Provide the [x, y] coordinate of the cell's center where the given text is located.  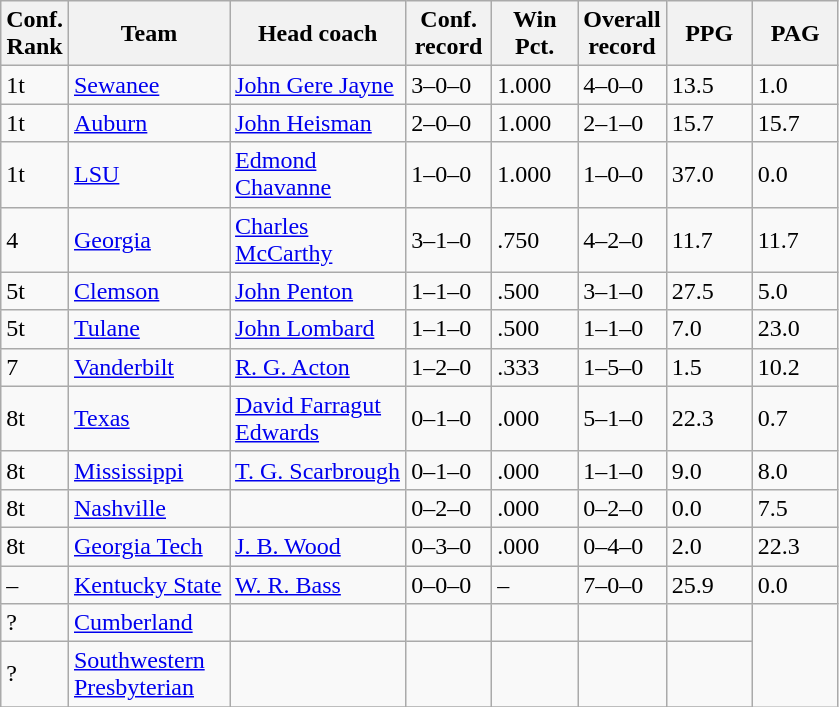
Tulane [148, 329]
Mississippi [148, 470]
Clemson [148, 291]
7–0–0 [622, 585]
37.0 [709, 174]
Win Pct. [535, 34]
1.5 [709, 367]
Southwestern Presbyterian [148, 674]
Sewanee [148, 85]
Overall record [622, 34]
5.0 [795, 291]
T. G. Scarbrough [318, 470]
4–2–0 [622, 240]
8.0 [795, 470]
Auburn [148, 123]
John Penton [318, 291]
2.0 [709, 546]
13.5 [709, 85]
Kentucky State [148, 585]
David Farragut Edwards [318, 418]
2–0–0 [449, 123]
LSU [148, 174]
25.9 [709, 585]
2–1–0 [622, 123]
.333 [535, 367]
Conf. record [449, 34]
23.0 [795, 329]
John Gere Jayne [318, 85]
0–3–0 [449, 546]
1–2–0 [449, 367]
Nashville [148, 508]
PAG [795, 34]
W. R. Bass [318, 585]
5–1–0 [622, 418]
Texas [148, 418]
7.5 [795, 508]
Head coach [318, 34]
.750 [535, 240]
J. B. Wood [318, 546]
Charles McCarthy [318, 240]
PPG [709, 34]
7 [35, 367]
Edmond Chavanne [318, 174]
3–0–0 [449, 85]
10.2 [795, 367]
Team [148, 34]
Cumberland [148, 623]
John Heisman [318, 123]
9.0 [709, 470]
27.5 [709, 291]
0–0–0 [449, 585]
4–0–0 [622, 85]
4 [35, 240]
0.7 [795, 418]
Georgia [148, 240]
R. G. Acton [318, 367]
John Lombard [318, 329]
0–4–0 [622, 546]
Conf. Rank [35, 34]
Vanderbilt [148, 367]
1.0 [795, 85]
1–5–0 [622, 367]
Georgia Tech [148, 546]
7.0 [709, 329]
